Provide the (x, y) coordinate of the cell's center where the given text is located.  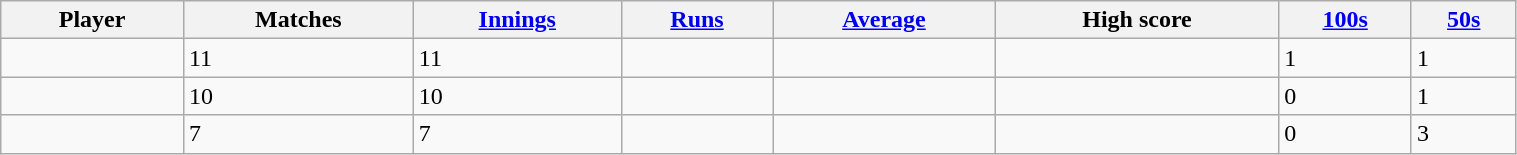
100s (1346, 20)
High score (1137, 20)
Matches (298, 20)
3 (1464, 134)
Average (884, 20)
Player (92, 20)
50s (1464, 20)
Innings (517, 20)
Runs (697, 20)
